For the text-containing cell, return its midpoint in [x, y] coordinate format. 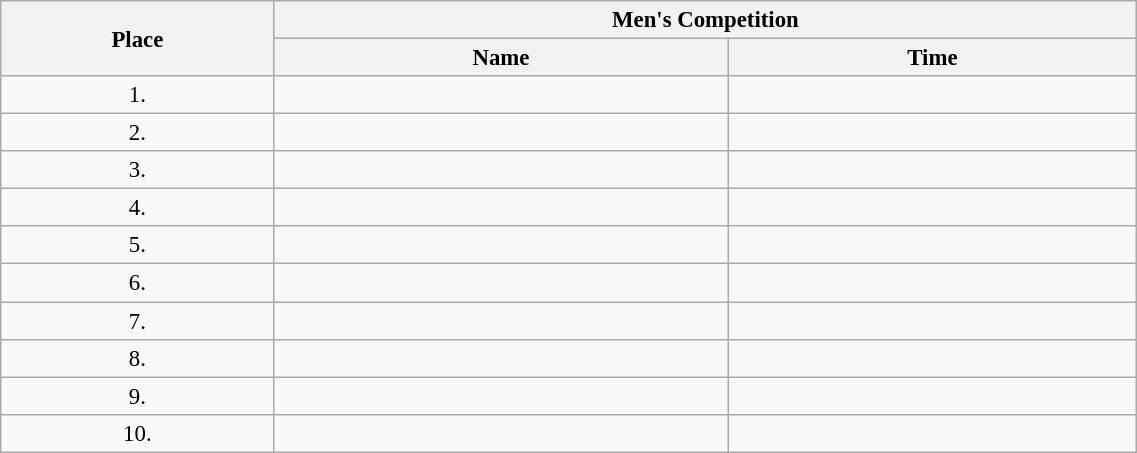
10. [138, 433]
2. [138, 133]
5. [138, 245]
Time [932, 58]
9. [138, 396]
8. [138, 358]
Place [138, 38]
4. [138, 208]
Name [501, 58]
6. [138, 283]
7. [138, 321]
3. [138, 170]
Men's Competition [706, 20]
1. [138, 95]
